Return (X, Y) of the center of cell containing provided text 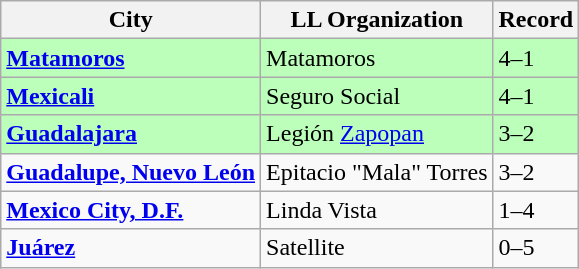
Mexico City, D.F. (131, 210)
Linda Vista (377, 210)
Guadalupe, Nuevo León (131, 172)
Epitacio "Mala" Torres (377, 172)
City (131, 20)
Mexicali (131, 96)
Record (536, 20)
0–5 (536, 248)
Guadalajara (131, 134)
LL Organization (377, 20)
Legión Zapopan (377, 134)
Juárez (131, 248)
Seguro Social (377, 96)
1–4 (536, 210)
Satellite (377, 248)
